From the cell containing the given text, extract its center point as [X, Y] coordinate. 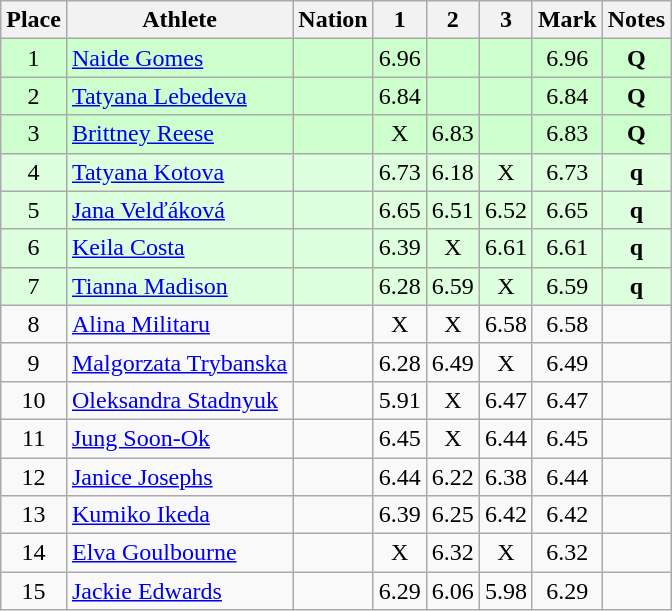
Notes [636, 20]
Malgorzata Trybanska [179, 362]
Tatyana Kotova [179, 172]
6.25 [452, 515]
Tatyana Lebedeva [179, 96]
Jung Soon-Ok [179, 438]
6.51 [452, 210]
7 [34, 286]
6.06 [452, 591]
Mark [567, 20]
Nation [333, 20]
6.38 [506, 477]
Kumiko Ikeda [179, 515]
9 [34, 362]
6 [34, 248]
8 [34, 324]
Alina Militaru [179, 324]
6.52 [506, 210]
Naide Gomes [179, 58]
11 [34, 438]
12 [34, 477]
Brittney Reese [179, 134]
5.91 [400, 400]
Athlete [179, 20]
Oleksandra Stadnyuk [179, 400]
10 [34, 400]
Place [34, 20]
14 [34, 553]
Elva Goulbourne [179, 553]
Tianna Madison [179, 286]
Keila Costa [179, 248]
15 [34, 591]
Jackie Edwards [179, 591]
6.22 [452, 477]
13 [34, 515]
Jana Velďáková [179, 210]
5 [34, 210]
5.98 [506, 591]
6.18 [452, 172]
Janice Josephs [179, 477]
4 [34, 172]
